Capture the cell that displays the provided text and extract its (X, Y) central coordinate. 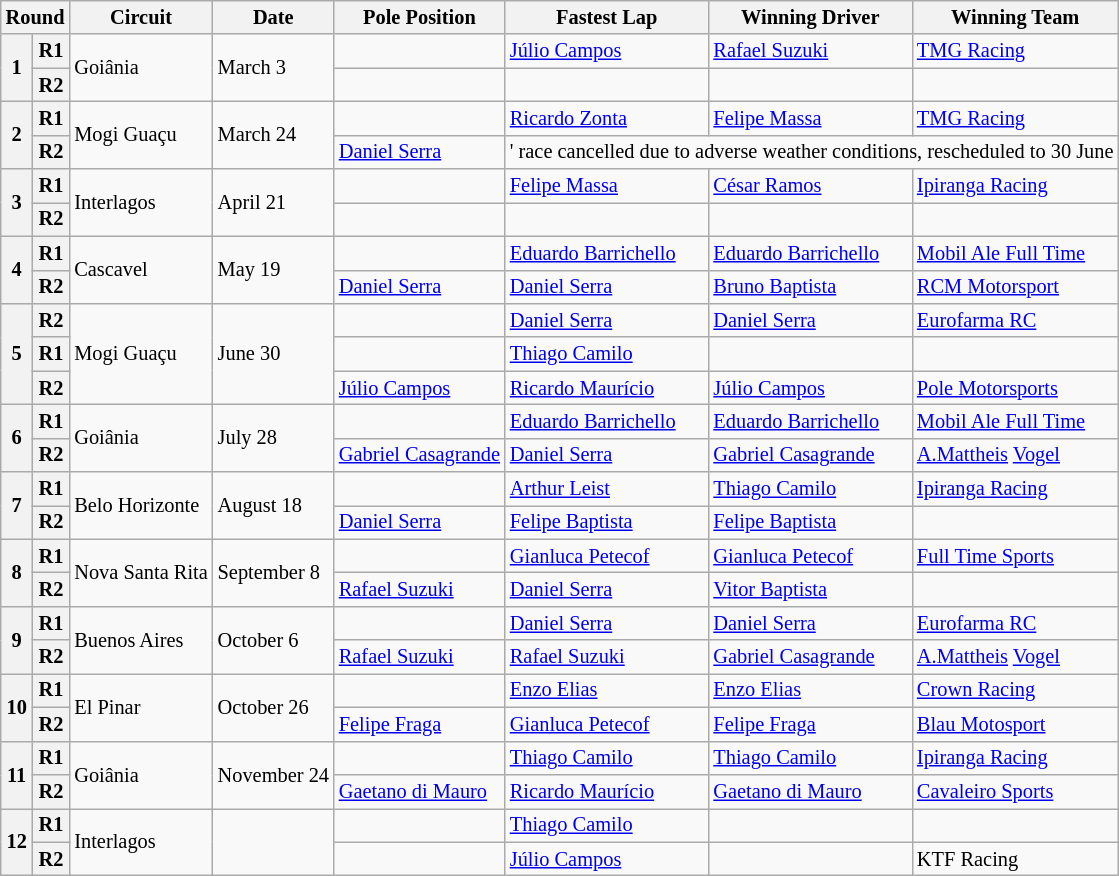
12 (17, 842)
RCM Motorsport (1015, 287)
Arthur Leist (607, 489)
Pole Position (420, 17)
March 24 (274, 134)
Ricardo Zonta (607, 118)
Cavaleiro Sports (1015, 791)
3 (17, 202)
Bruno Baptista (810, 287)
4 (17, 270)
Cascavel (140, 270)
June 30 (274, 354)
March 3 (274, 68)
Circuit (140, 17)
May 19 (274, 270)
August 18 (274, 506)
7 (17, 506)
September 8 (274, 572)
Crown Racing (1015, 690)
Blau Motosport (1015, 724)
Date (274, 17)
10 (17, 706)
6 (17, 438)
9 (17, 640)
1 (17, 68)
Pole Motorsports (1015, 388)
October 6 (274, 640)
Vitor Baptista (810, 589)
Fastest Lap (607, 17)
Round (36, 17)
July 28 (274, 438)
5 (17, 354)
April 21 (274, 202)
César Ramos (810, 186)
Full Time Sports (1015, 556)
Winning Team (1015, 17)
11 (17, 774)
KTF Racing (1015, 859)
Winning Driver (810, 17)
October 26 (274, 706)
' race cancelled due to adverse weather conditions, rescheduled to 30 June (812, 152)
Buenos Aires (140, 640)
El Pinar (140, 706)
2 (17, 134)
Nova Santa Rita (140, 572)
Belo Horizonte (140, 506)
8 (17, 572)
November 24 (274, 774)
